Find where the given text appears and provide that cell's center as [X, Y] coordinate. 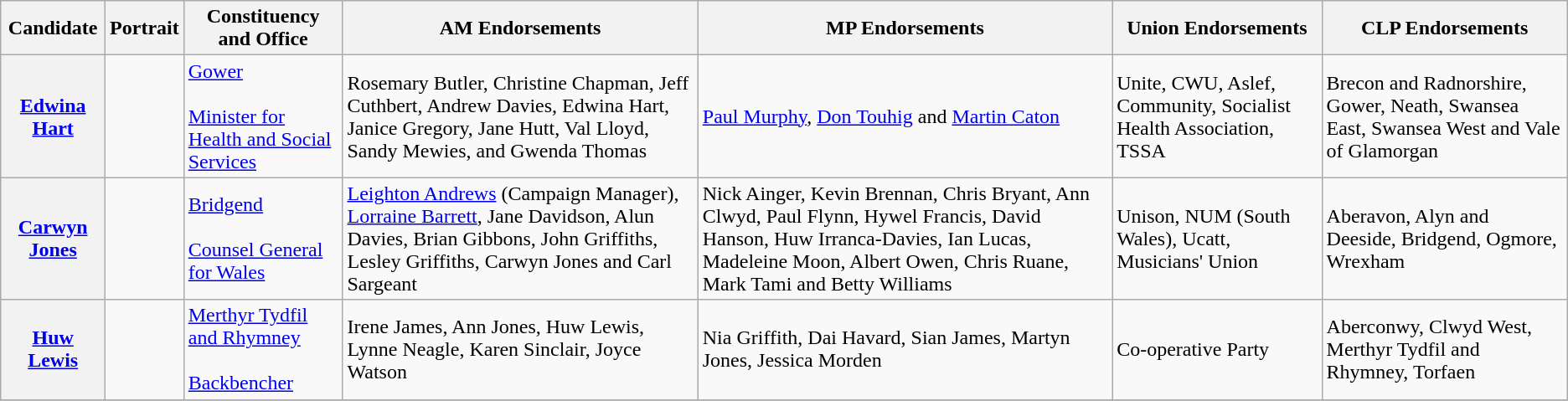
Carwyn Jones [54, 239]
Irene James, Ann Jones, Huw Lewis, Lynne Neagle, Karen Sinclair, Joyce Watson [520, 350]
AM Endorsements [520, 28]
CLP Endorsements [1444, 28]
Rosemary Butler, Christine Chapman, Jeff Cuthbert, Andrew Davies, Edwina Hart, Janice Gregory, Jane Hutt, Val Lloyd, Sandy Mewies, and Gwenda Thomas [520, 116]
Brecon and Radnorshire, Gower, Neath, Swansea East, Swansea West and Vale of Glamorgan [1444, 116]
MP Endorsements [905, 28]
Portrait [145, 28]
Candidate [54, 28]
BridgendCounsel General for Wales [263, 239]
Edwina Hart [54, 116]
Unison, NUM (South Wales), Ucatt, Musicians' Union [1217, 239]
Unite, CWU, Aslef, Community, Socialist Health Association, TSSA [1217, 116]
Huw Lewis [54, 350]
Aberavon, Alyn and Deeside, Bridgend, Ogmore, Wrexham [1444, 239]
Co-operative Party [1217, 350]
Nia Griffith, Dai Havard, Sian James, Martyn Jones, Jessica Morden [905, 350]
Paul Murphy, Don Touhig and Martin Caton [905, 116]
Merthyr Tydfil and Rhymney Backbencher [263, 350]
Aberconwy, Clwyd West, Merthyr Tydfil and Rhymney, Torfaen [1444, 350]
Union Endorsements [1217, 28]
GowerMinister for Health and Social Services [263, 116]
Constituency and Office [263, 28]
